Extract the (X, Y) coordinate from the center of the cell holding the provided text.  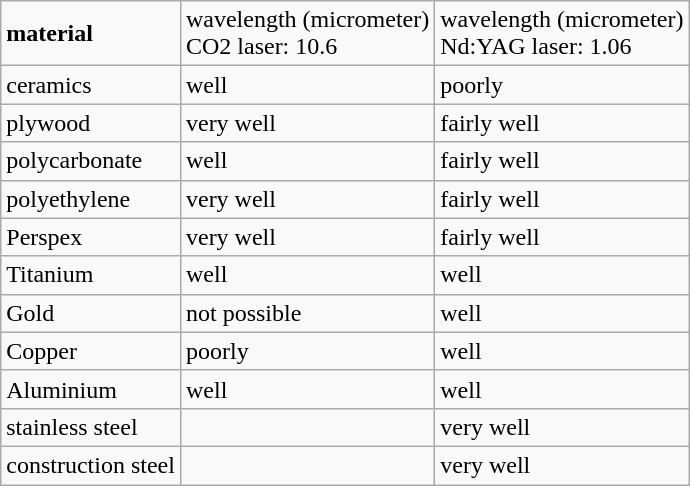
Gold (91, 313)
ceramics (91, 85)
Titanium (91, 275)
material (91, 34)
wavelength (micrometer)Nd:YAG laser: 1.06 (562, 34)
construction steel (91, 465)
plywood (91, 123)
stainless steel (91, 427)
wavelength (micrometer)CO2 laser: 10.6 (307, 34)
Perspex (91, 237)
polycarbonate (91, 161)
not possible (307, 313)
Aluminium (91, 389)
polyethylene (91, 199)
Copper (91, 351)
